Detect which cell encompasses the target text, then output its (X, Y) center coordinate. 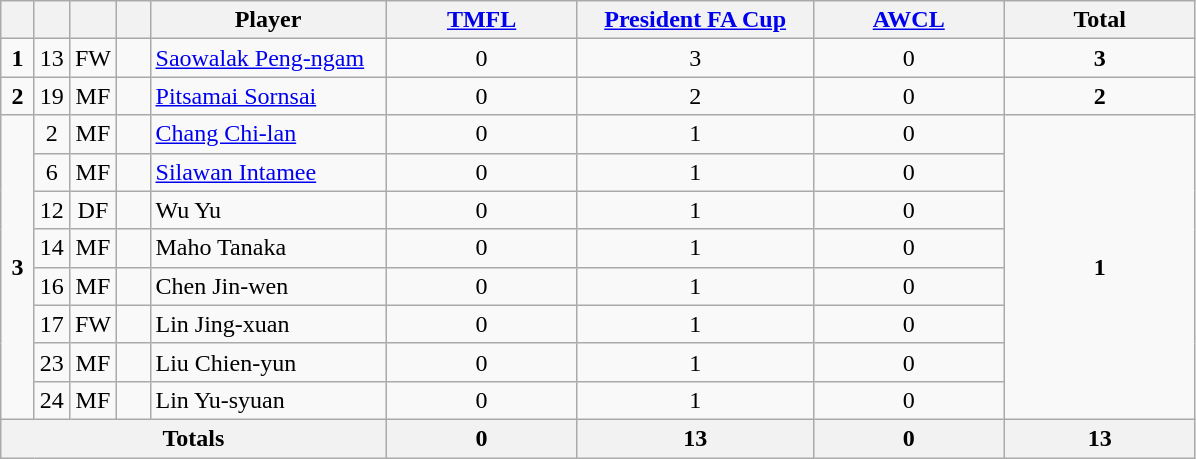
Maho Tanaka (268, 248)
Lin Yu-syuan (268, 400)
23 (52, 362)
Total (1100, 20)
17 (52, 324)
16 (52, 286)
President FA Cup (695, 20)
Chang Chi-lan (268, 134)
Wu Yu (268, 210)
Chen Jin-wen (268, 286)
19 (52, 96)
Liu Chien-yun (268, 362)
DF (92, 210)
TMFL (482, 20)
Player (268, 20)
Lin Jing-xuan (268, 324)
14 (52, 248)
Totals (194, 438)
12 (52, 210)
AWCL (908, 20)
Pitsamai Sornsai (268, 96)
Saowalak Peng-ngam (268, 58)
6 (52, 172)
Silawan Intamee (268, 172)
24 (52, 400)
